Scan for the cell matching the given text and deliver its [X, Y] coordinate at center. 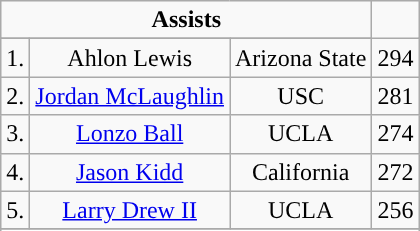
3. [16, 134]
5. [16, 210]
1. [16, 58]
2. [16, 96]
Larry Drew II [130, 210]
274 [396, 134]
USC [301, 96]
Jordan McLaughlin [130, 96]
Ahlon Lewis [130, 58]
Assists [186, 20]
Arizona State [301, 58]
256 [396, 210]
272 [396, 172]
Lonzo Ball [130, 134]
294 [396, 58]
California [301, 172]
281 [396, 96]
4. [16, 172]
Jason Kidd [130, 172]
